Determine the (x, y) coordinate at the center of the cell enclosing the given text.  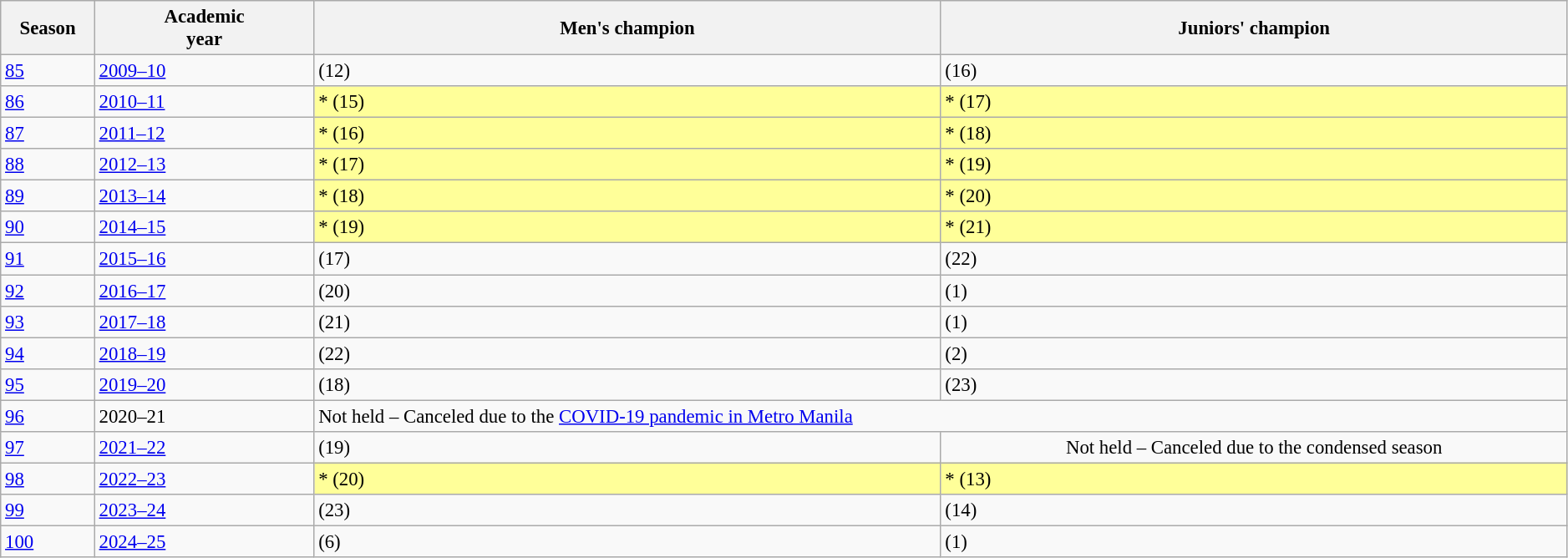
95 (48, 384)
(21) (627, 322)
97 (48, 448)
(18) (627, 384)
87 (48, 134)
86 (48, 102)
91 (48, 259)
(12) (627, 71)
2017–18 (204, 322)
* (13) (1254, 479)
90 (48, 228)
* (16) (627, 134)
* (21) (1254, 228)
(6) (627, 541)
85 (48, 71)
2020–21 (204, 416)
Season (48, 28)
(17) (627, 259)
Men's champion (627, 28)
2018–19 (204, 353)
Juniors' champion (1254, 28)
2010–11 (204, 102)
2022–23 (204, 479)
96 (48, 416)
(2) (1254, 353)
2021–22 (204, 448)
100 (48, 541)
89 (48, 196)
2016–17 (204, 291)
Academicyear (204, 28)
2009–10 (204, 71)
94 (48, 353)
Not held – Canceled due to the COVID-19 pandemic in Metro Manila (941, 416)
2011–12 (204, 134)
* (15) (627, 102)
2015–16 (204, 259)
(20) (627, 291)
2019–20 (204, 384)
93 (48, 322)
2023–24 (204, 510)
(14) (1254, 510)
99 (48, 510)
2014–15 (204, 228)
88 (48, 165)
2012–13 (204, 165)
Not held – Canceled due to the condensed season (1254, 448)
2013–14 (204, 196)
2024–25 (204, 541)
92 (48, 291)
(16) (1254, 71)
(19) (627, 448)
98 (48, 479)
